Locate the cell with the specified text and output its [X, Y] center coordinate. 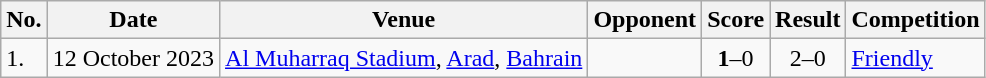
Competition [916, 20]
12 October 2023 [133, 58]
Al Muharraq Stadium, Arad, Bahrain [404, 58]
Opponent [645, 20]
Venue [404, 20]
No. [24, 20]
Score [736, 20]
Date [133, 20]
1. [24, 58]
Result [808, 20]
1–0 [736, 58]
2–0 [808, 58]
Friendly [916, 58]
